Return the [x, y] coordinate for the center point of the cell that contains the specified text.  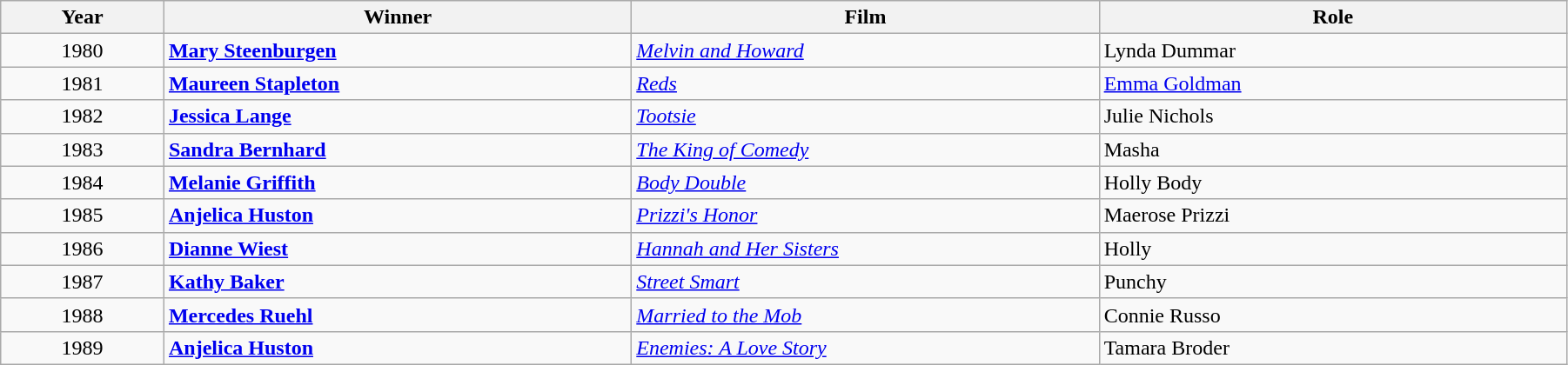
Street Smart [865, 282]
Tootsie [865, 116]
Film [865, 17]
Mercedes Ruehl [397, 315]
Winner [397, 17]
Holly [1333, 249]
1985 [83, 216]
1986 [83, 249]
Married to the Mob [865, 315]
1981 [83, 83]
Emma Goldman [1333, 83]
Punchy [1333, 282]
Maerose Prizzi [1333, 216]
1980 [83, 50]
Connie Russo [1333, 315]
Dianne Wiest [397, 249]
1988 [83, 315]
Enemies: A Love Story [865, 348]
Holly Body [1333, 182]
Hannah and Her Sisters [865, 249]
1982 [83, 116]
1983 [83, 149]
Role [1333, 17]
Masha [1333, 149]
Maureen Stapleton [397, 83]
1987 [83, 282]
Year [83, 17]
Lynda Dummar [1333, 50]
Prizzi's Honor [865, 216]
Melvin and Howard [865, 50]
Kathy Baker [397, 282]
Sandra Bernhard [397, 149]
Mary Steenburgen [397, 50]
1989 [83, 348]
1984 [83, 182]
Body Double [865, 182]
Tamara Broder [1333, 348]
Julie Nichols [1333, 116]
Melanie Griffith [397, 182]
The King of Comedy [865, 149]
Jessica Lange [397, 116]
Reds [865, 83]
